Detect which cell encompasses the target text, then output its (X, Y) center coordinate. 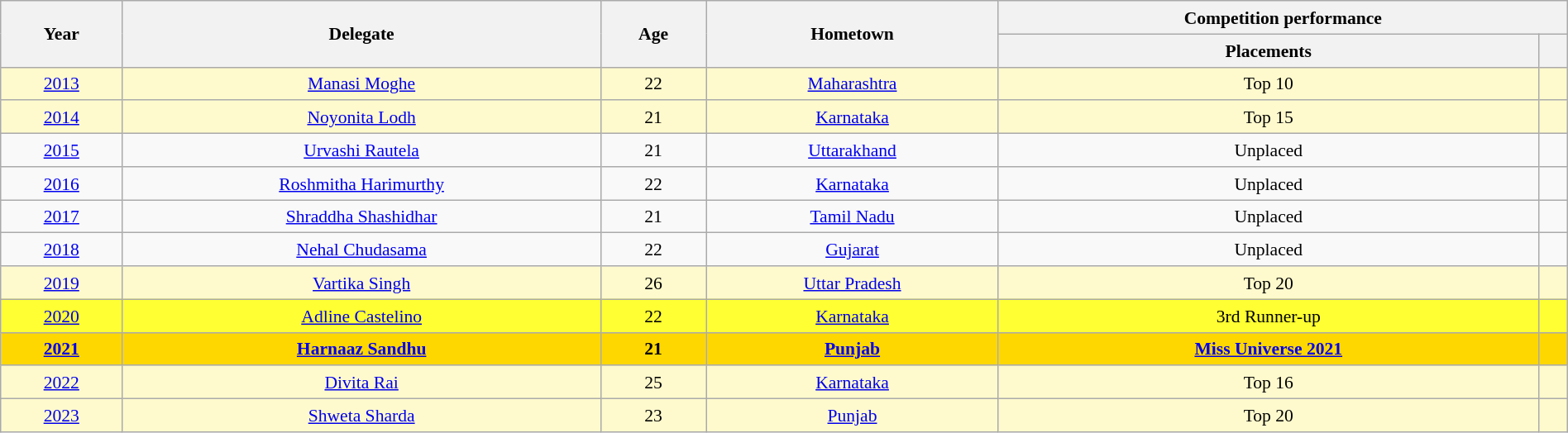
2020 (61, 316)
Nehal Chudasama (362, 250)
2017 (61, 216)
2021 (61, 349)
Competition performance (1283, 17)
Top 15 (1269, 117)
Roshmitha Harimurthy (362, 183)
Delegate (362, 34)
Shweta Sharda (362, 416)
Age (653, 34)
2018 (61, 250)
Adline Castelino (362, 316)
Uttarakhand (853, 150)
Gujarat (853, 250)
23 (653, 416)
2013 (61, 83)
Miss Universe 2021 (1269, 349)
Placements (1269, 50)
Shraddha Shashidhar (362, 216)
Vartika Singh (362, 283)
2019 (61, 283)
Divita Rai (362, 383)
Manasi Moghe (362, 83)
Tamil Nadu (853, 216)
Maharashtra (853, 83)
3rd Runner-up (1269, 316)
2015 (61, 150)
Top 16 (1269, 383)
2016 (61, 183)
Harnaaz Sandhu (362, 349)
25 (653, 383)
Year (61, 34)
2022 (61, 383)
2023 (61, 416)
Top 10 (1269, 83)
2014 (61, 117)
Uttar Pradesh (853, 283)
26 (653, 283)
Noyonita Lodh (362, 117)
Hometown (853, 34)
Urvashi Rautela (362, 150)
